Return [x, y] of the center of cell containing provided text 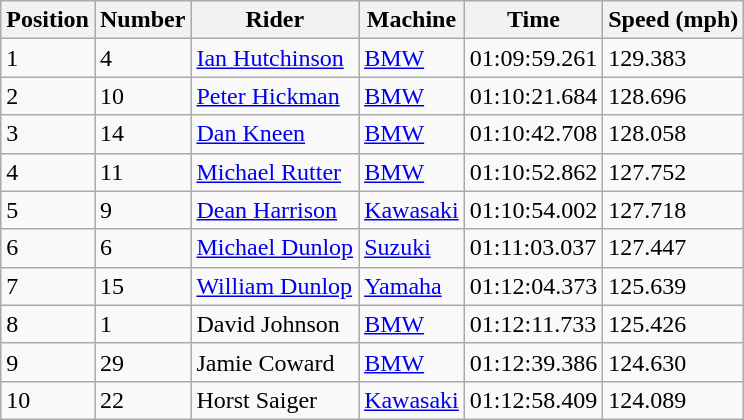
01:10:52.862 [533, 172]
124.630 [674, 362]
Dean Harrison [275, 210]
127.752 [674, 172]
15 [142, 286]
11 [142, 172]
01:09:59.261 [533, 58]
01:12:04.373 [533, 286]
7 [48, 286]
01:12:11.733 [533, 324]
Time [533, 20]
Ian Hutchinson [275, 58]
2 [48, 96]
Michael Rutter [275, 172]
David Johnson [275, 324]
Yamaha [412, 286]
William Dunlop [275, 286]
127.718 [674, 210]
5 [48, 210]
01:12:39.386 [533, 362]
127.447 [674, 248]
125.426 [674, 324]
Rider [275, 20]
3 [48, 134]
8 [48, 324]
01:10:21.684 [533, 96]
128.696 [674, 96]
128.058 [674, 134]
125.639 [674, 286]
Number [142, 20]
Position [48, 20]
Peter Hickman [275, 96]
Speed (mph) [674, 20]
Dan Kneen [275, 134]
Michael Dunlop [275, 248]
22 [142, 400]
129.383 [674, 58]
124.089 [674, 400]
01:11:03.037 [533, 248]
01:10:54.002 [533, 210]
14 [142, 134]
Jamie Coward [275, 362]
Suzuki [412, 248]
Horst Saiger [275, 400]
29 [142, 362]
Machine [412, 20]
01:12:58.409 [533, 400]
01:10:42.708 [533, 134]
